Find where the given text appears and provide that cell's center as [X, Y] coordinate. 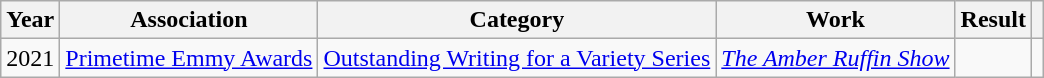
Work [836, 20]
Category [517, 20]
Year [30, 20]
Association [189, 20]
Result [993, 20]
The Amber Ruffin Show [836, 58]
2021 [30, 58]
Primetime Emmy Awards [189, 58]
Outstanding Writing for a Variety Series [517, 58]
